Extract the (x, y) coordinate from the center of the cell holding the provided text.  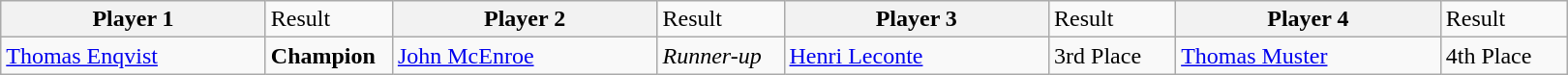
Player 1 (134, 19)
3rd Place (1113, 56)
Player 3 (917, 19)
Henri Leconte (917, 56)
4th Place (1504, 56)
John McEnroe (525, 56)
Thomas Muster (1309, 56)
Player 2 (525, 19)
Thomas Enqvist (134, 56)
Player 4 (1309, 19)
Runner-up (720, 56)
Champion (329, 56)
